Capture the cell that displays the provided text and extract its [x, y] central coordinate. 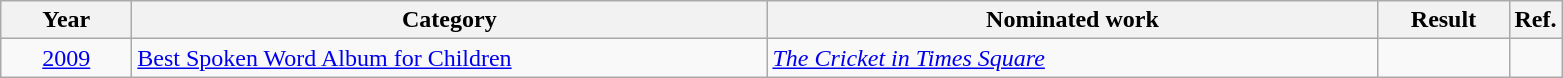
Category [450, 20]
Nominated work [1072, 20]
Result [1444, 20]
Ref. [1536, 20]
The Cricket in Times Square [1072, 58]
Year [66, 20]
2009 [66, 58]
Best Spoken Word Album for Children [450, 58]
